Output the (x, y) coordinate of the center of the cell containing the given text.  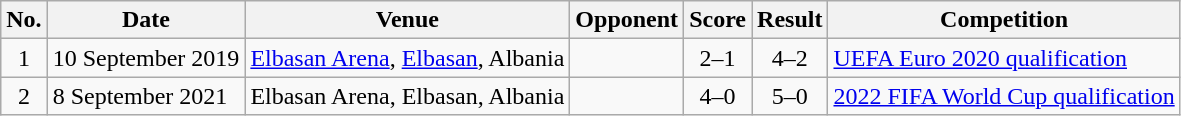
8 September 2021 (146, 96)
Opponent (627, 20)
4–0 (718, 96)
2 (24, 96)
Result (790, 20)
5–0 (790, 96)
10 September 2019 (146, 58)
Date (146, 20)
Score (718, 20)
UEFA Euro 2020 qualification (1004, 58)
No. (24, 20)
2–1 (718, 58)
Competition (1004, 20)
4–2 (790, 58)
Venue (408, 20)
1 (24, 58)
2022 FIFA World Cup qualification (1004, 96)
